Detect which cell encompasses the target text, then output its [X, Y] center coordinate. 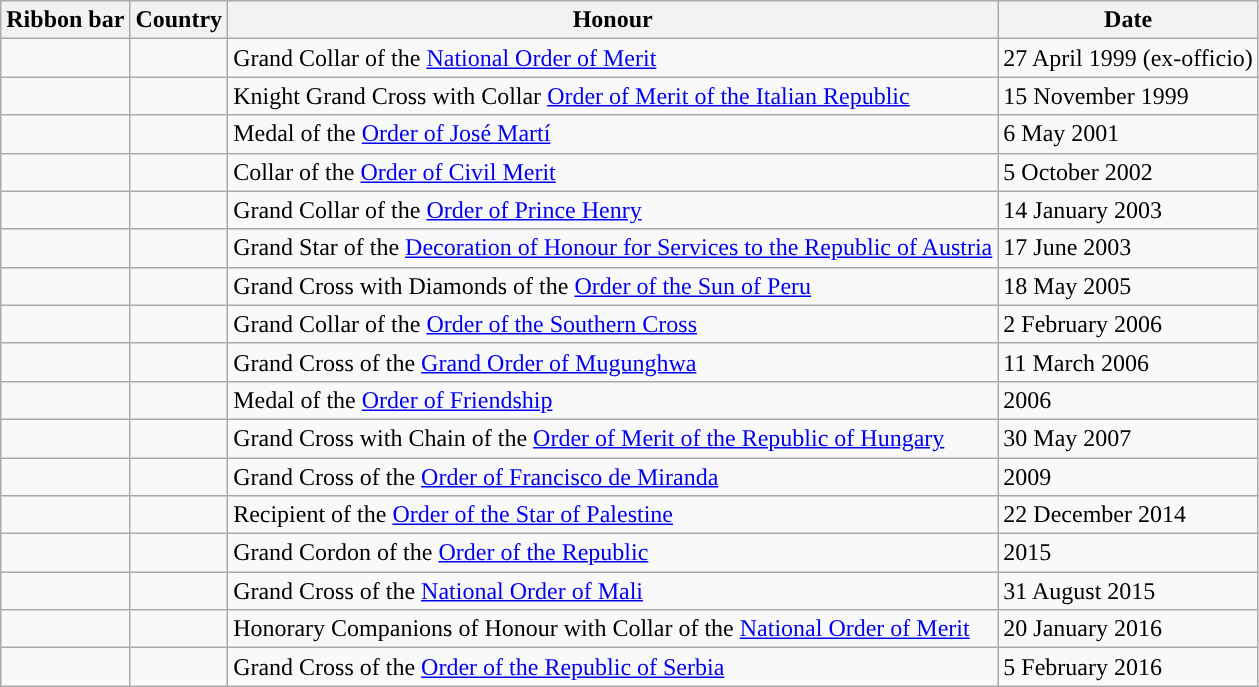
2009 [1128, 477]
Knight Grand Cross with Collar Order of Merit of the Italian Republic [613, 96]
Grand Collar of the National Order of Merit [613, 58]
Grand Collar of the Order of the Southern Cross [613, 324]
Ribbon bar [66, 20]
Country [179, 20]
Honour [613, 20]
Medal of the Order of Friendship [613, 400]
2 February 2006 [1128, 324]
Medal of the Order of José Martí [613, 134]
Grand Cross of the Grand Order of Mugunghwa [613, 362]
27 April 1999 (ex-officio) [1128, 58]
15 November 1999 [1128, 96]
Recipient of the Order of the Star of Palestine [613, 515]
11 March 2006 [1128, 362]
2006 [1128, 400]
18 May 2005 [1128, 286]
Grand Cross of the National Order of Mali [613, 591]
Honorary Companions of Honour with Collar of the National Order of Merit [613, 629]
6 May 2001 [1128, 134]
31 August 2015 [1128, 591]
Grand Cross of the Order of Francisco de Miranda [613, 477]
2015 [1128, 553]
Collar of the Order of Civil Merit [613, 172]
5 February 2016 [1128, 667]
Date [1128, 20]
Grand Cross of the Order of the Republic of Serbia [613, 667]
5 October 2002 [1128, 172]
Grand Cordon of the Order of the Republic [613, 553]
22 December 2014 [1128, 515]
17 June 2003 [1128, 248]
Grand Cross with Chain of the Order of Merit of the Republic of Hungary [613, 438]
Grand Collar of the Order of Prince Henry [613, 210]
14 January 2003 [1128, 210]
Grand Star of the Decoration of Honour for Services to the Republic of Austria [613, 248]
Grand Cross with Diamonds of the Order of the Sun of Peru [613, 286]
20 January 2016 [1128, 629]
30 May 2007 [1128, 438]
